Find where the given text appears and provide that cell's center as (X, Y) coordinate. 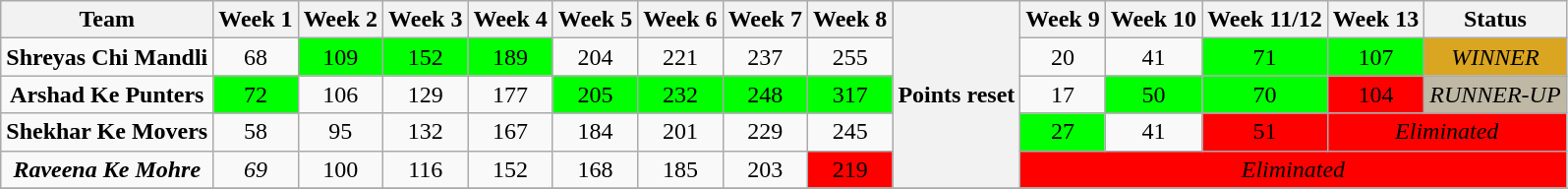
Shreyas Chi Mandli (107, 57)
27 (1063, 132)
Status (1495, 20)
WINNER (1495, 57)
Week 3 (426, 20)
245 (849, 132)
184 (595, 132)
107 (1375, 57)
168 (595, 169)
Week 1 (256, 20)
237 (765, 57)
104 (1375, 94)
RUNNER-UP (1495, 94)
317 (849, 94)
Week 4 (510, 20)
Raveena Ke Mohre (107, 169)
70 (1265, 94)
69 (256, 169)
132 (426, 132)
201 (680, 132)
129 (426, 94)
221 (680, 57)
Week 7 (765, 20)
203 (765, 169)
Week 8 (849, 20)
255 (849, 57)
189 (510, 57)
Arshad Ke Punters (107, 94)
248 (765, 94)
Week 10 (1153, 20)
205 (595, 94)
219 (849, 169)
95 (340, 132)
232 (680, 94)
71 (1265, 57)
Week 5 (595, 20)
167 (510, 132)
20 (1063, 57)
Week 9 (1063, 20)
Week 11/12 (1265, 20)
106 (340, 94)
116 (426, 169)
51 (1265, 132)
68 (256, 57)
17 (1063, 94)
109 (340, 57)
Week 2 (340, 20)
Team (107, 20)
50 (1153, 94)
Week 13 (1375, 20)
58 (256, 132)
204 (595, 57)
185 (680, 169)
100 (340, 169)
Week 6 (680, 20)
177 (510, 94)
Points reset (957, 94)
229 (765, 132)
Shekhar Ke Movers (107, 132)
72 (256, 94)
